Scan for the cell matching the given text and deliver its (X, Y) coordinate at center. 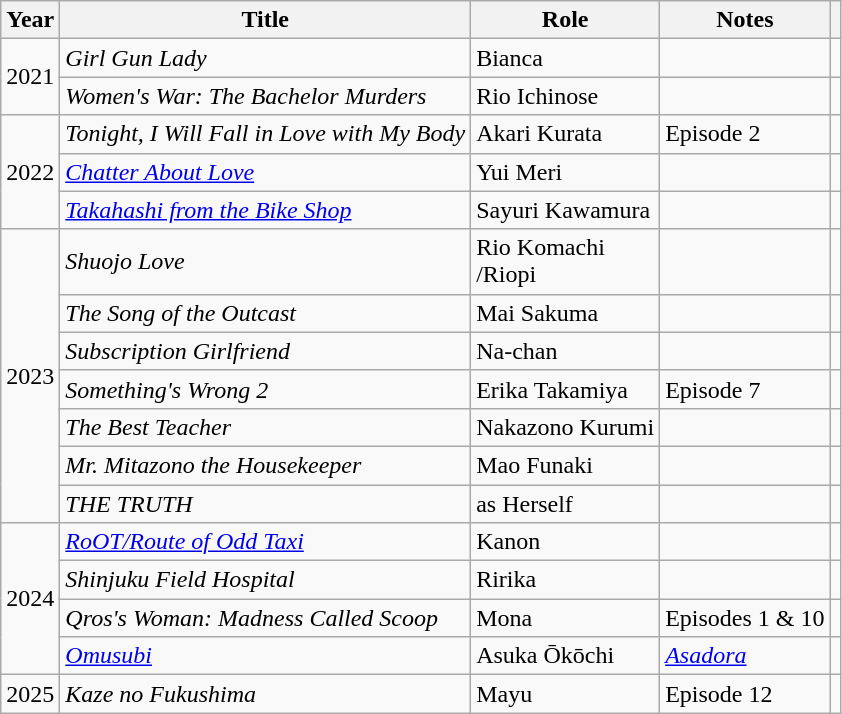
Tonight, I Will Fall in Love with My Body (266, 134)
Women's War: The Bachelor Murders (266, 96)
Rio Ichinose (566, 96)
Asadora (745, 656)
Mr. Mitazono the Housekeeper (266, 465)
Subscription Girlfriend (266, 351)
Episode 2 (745, 134)
The Song of the Outcast (266, 313)
Mona (566, 618)
Na-chan (566, 351)
Yui Meri (566, 172)
2023 (30, 376)
Rio Komachi/Riopi (566, 262)
Episode 7 (745, 389)
Episodes 1 & 10 (745, 618)
Episode 12 (745, 694)
Akari Kurata (566, 134)
Kanon (566, 542)
Sayuri Kawamura (566, 210)
Kaze no Fukushima (266, 694)
THE TRUTH (266, 503)
Ririka (566, 580)
2024 (30, 599)
Omusubi (266, 656)
Erika Takamiya (566, 389)
Title (266, 20)
The Best Teacher (266, 427)
Asuka Ōkōchi (566, 656)
Girl Gun Lady (266, 58)
Nakazono Kurumi (566, 427)
as Herself (566, 503)
Shinjuku Field Hospital (266, 580)
Notes (745, 20)
Mai Sakuma (566, 313)
2022 (30, 172)
Something's Wrong 2 (266, 389)
Shuojo Love (266, 262)
Chatter About Love (266, 172)
Role (566, 20)
Bianca (566, 58)
2025 (30, 694)
Year (30, 20)
Qros's Woman: Madness Called Scoop (266, 618)
Takahashi from the Bike Shop (266, 210)
RoOT/Route of Odd Taxi (266, 542)
Mao Funaki (566, 465)
2021 (30, 77)
Mayu (566, 694)
